Identify which cell holds the provided text, then report its [X, Y] central coordinate. 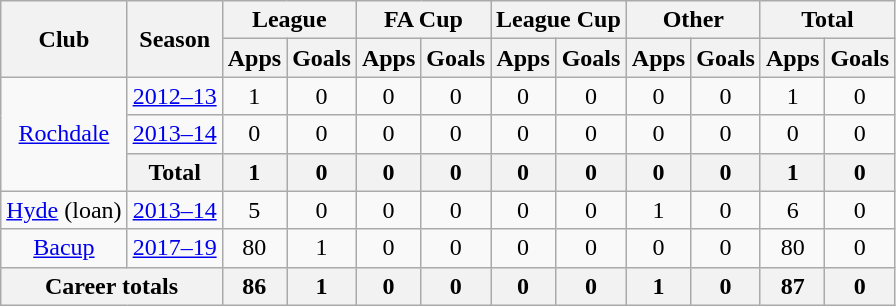
5 [254, 210]
League Cup [559, 20]
2012–13 [174, 96]
Club [64, 39]
Season [174, 39]
86 [254, 286]
Career totals [112, 286]
6 [792, 210]
Bacup [64, 248]
Other [693, 20]
87 [792, 286]
FA Cup [423, 20]
League [289, 20]
2017–19 [174, 248]
Rochdale [64, 134]
Hyde (loan) [64, 210]
